Pinpoint the cell where the given text exists, returning its (x, y) midpoint coordinate. 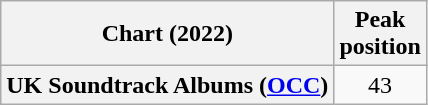
UK Soundtrack Albums (OCC) (168, 85)
43 (380, 85)
Chart (2022) (168, 34)
Peakposition (380, 34)
